Provide the [x, y] coordinate of the cell's center where the given text is located.  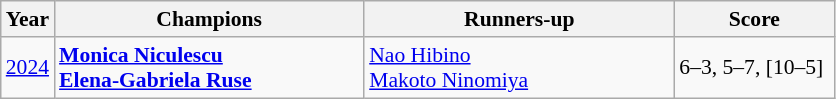
Year [28, 19]
Runners-up [519, 19]
Score [754, 19]
Nao Hibino Makoto Ninomiya [519, 68]
Champions [209, 19]
2024 [28, 68]
Monica Niculescu Elena-Gabriela Ruse [209, 68]
6–3, 5–7, [10–5] [754, 68]
